Return the [x, y] coordinate for the center point of the cell that contains the specified text.  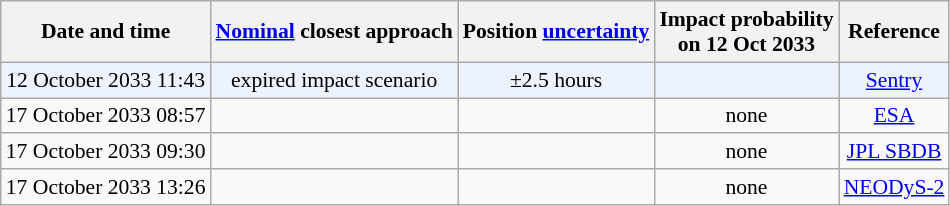
ESA [894, 116]
JPL SBDB [894, 152]
expired impact scenario [334, 80]
Impact probabilityon 12 Oct 2033 [746, 32]
Reference [894, 32]
Date and time [106, 32]
±2.5 hours [556, 80]
17 October 2033 13:26 [106, 187]
Sentry [894, 80]
12 October 2033 11:43 [106, 80]
17 October 2033 08:57 [106, 116]
NEODyS-2 [894, 187]
Position uncertainty [556, 32]
17 October 2033 09:30 [106, 152]
Nominal closest approach [334, 32]
